Detect which cell encompasses the target text, then output its [X, Y] center coordinate. 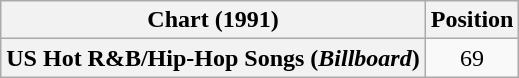
Position [472, 20]
US Hot R&B/Hip-Hop Songs (Billboard) [213, 58]
69 [472, 58]
Chart (1991) [213, 20]
